Output the [X, Y] coordinate of the center of the cell containing the given text.  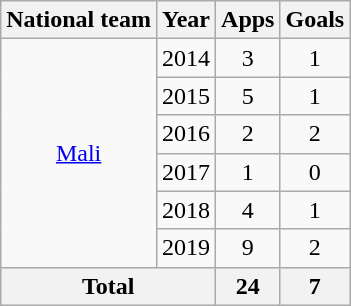
7 [315, 286]
0 [315, 172]
5 [248, 96]
Apps [248, 20]
Year [186, 20]
Mali [79, 153]
Goals [315, 20]
2017 [186, 172]
24 [248, 286]
National team [79, 20]
4 [248, 210]
2018 [186, 210]
Total [108, 286]
2015 [186, 96]
2019 [186, 248]
2016 [186, 134]
2014 [186, 58]
9 [248, 248]
3 [248, 58]
